Capture the cell that displays the provided text and extract its (X, Y) central coordinate. 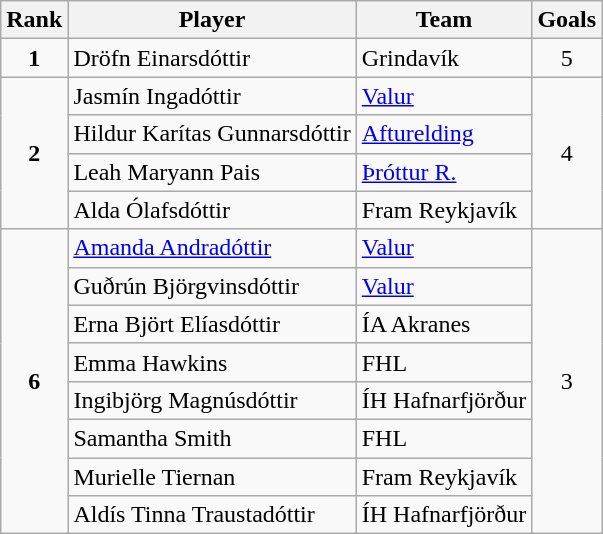
Aldís Tinna Traustadóttir (212, 515)
1 (34, 58)
4 (567, 153)
6 (34, 381)
2 (34, 153)
Afturelding (444, 134)
Erna Björt Elíasdóttir (212, 324)
Goals (567, 20)
Rank (34, 20)
Þróttur R. (444, 172)
Hildur Karítas Gunnarsdóttir (212, 134)
Amanda Andradóttir (212, 248)
Leah Maryann Pais (212, 172)
5 (567, 58)
Guðrún Björgvinsdóttir (212, 286)
Murielle Tiernan (212, 477)
Emma Hawkins (212, 362)
3 (567, 381)
Grindavík (444, 58)
Dröfn Einarsdóttir (212, 58)
Team (444, 20)
Jasmín Ingadóttir (212, 96)
ÍA Akranes (444, 324)
Alda Ólafsdóttir (212, 210)
Ingibjörg Magnúsdóttir (212, 400)
Samantha Smith (212, 438)
Player (212, 20)
